Return (x, y) of the center of cell containing provided text 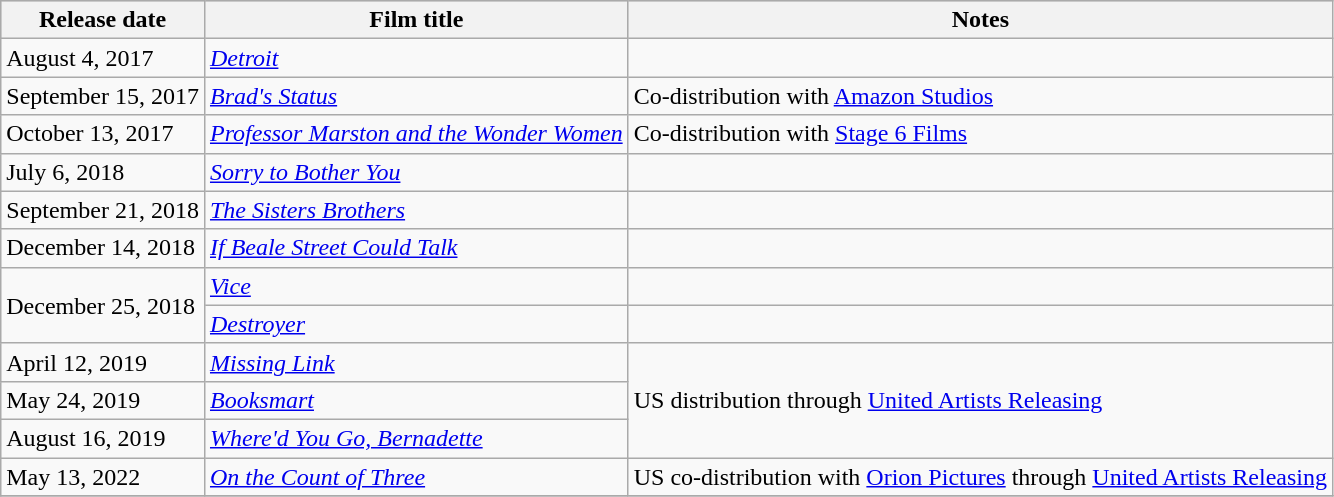
Release date (103, 20)
December 14, 2018 (103, 248)
Vice (416, 286)
If Beale Street Could Talk (416, 248)
On the Count of Three (416, 477)
Where'd You Go, Bernadette (416, 438)
Notes (980, 20)
October 13, 2017 (103, 134)
Co-distribution with Amazon Studios (980, 96)
August 4, 2017 (103, 58)
US distribution through United Artists Releasing (980, 400)
US co-distribution with Orion Pictures through United Artists Releasing (980, 477)
Sorry to Bother You (416, 172)
Missing Link (416, 362)
Destroyer (416, 324)
April 12, 2019 (103, 362)
Booksmart (416, 400)
September 21, 2018 (103, 210)
Detroit (416, 58)
The Sisters Brothers (416, 210)
September 15, 2017 (103, 96)
Brad's Status (416, 96)
May 13, 2022 (103, 477)
December 25, 2018 (103, 305)
Co-distribution with Stage 6 Films (980, 134)
Film title (416, 20)
Professor Marston and the Wonder Women (416, 134)
July 6, 2018 (103, 172)
August 16, 2019 (103, 438)
May 24, 2019 (103, 400)
